Extract the [x, y] coordinate from the center of the cell holding the provided text.  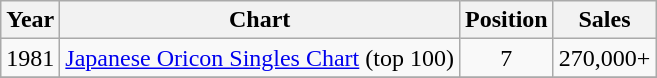
Sales [604, 20]
1981 [30, 58]
270,000+ [604, 58]
Japanese Oricon Singles Chart (top 100) [260, 58]
Position [506, 20]
7 [506, 58]
Year [30, 20]
Chart [260, 20]
